Scan for the cell matching the given text and deliver its [x, y] coordinate at center. 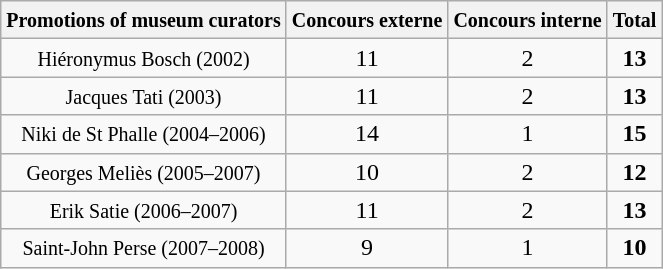
12 [634, 172]
Georges Meliès (2005–2007) [144, 172]
Niki de St Phalle (2004–2006) [144, 134]
Hiéronymus Bosch (2002) [144, 58]
Concours externe [367, 20]
Promotions of museum curators [144, 20]
Erik Satie (2006–2007) [144, 210]
14 [367, 134]
9 [367, 248]
15 [634, 134]
Jacques Tati (2003) [144, 96]
Total [634, 20]
Concours interne [528, 20]
Saint-John Perse (2007–2008) [144, 248]
